Capture the cell that displays the provided text and extract its [X, Y] central coordinate. 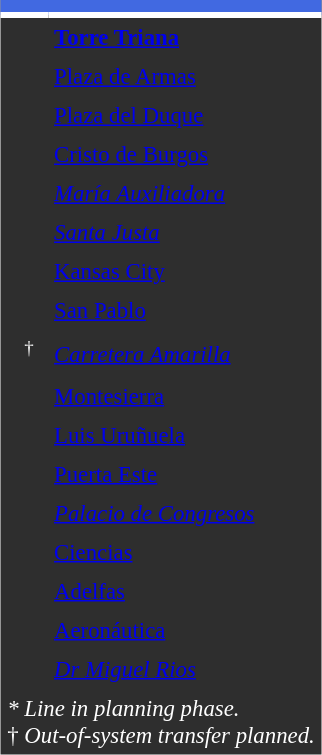
* Line in planning phase. † Out-of-system transfer planned. [161, 722]
Ciencias [184, 552]
Puerta Este [184, 474]
† [32, 354]
San Pablo [184, 310]
Aeronáutica [184, 630]
Dr Miguel Rios [184, 670]
Kansas City [184, 272]
Santa Justa [184, 232]
Luis Uruñuela [184, 436]
Torre Triana [184, 36]
Plaza del Duque [184, 116]
Plaza de Armas [184, 76]
María Auxiliadora [184, 194]
Carretera Amarilla [184, 354]
Cristo de Burgos [184, 154]
Montesierra [184, 396]
Palacio de Congresos [184, 514]
Adelfas [184, 592]
